Identify which cell holds the provided text, then report its (x, y) central coordinate. 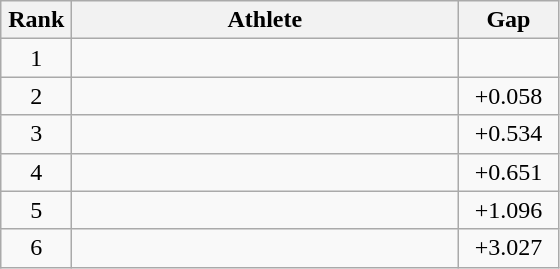
+3.027 (508, 248)
+0.534 (508, 134)
Athlete (265, 20)
4 (36, 172)
Rank (36, 20)
Gap (508, 20)
1 (36, 58)
+0.058 (508, 96)
+1.096 (508, 210)
2 (36, 96)
+0.651 (508, 172)
5 (36, 210)
3 (36, 134)
6 (36, 248)
